Provide the (x, y) coordinate of the cell's center where the given text is located.  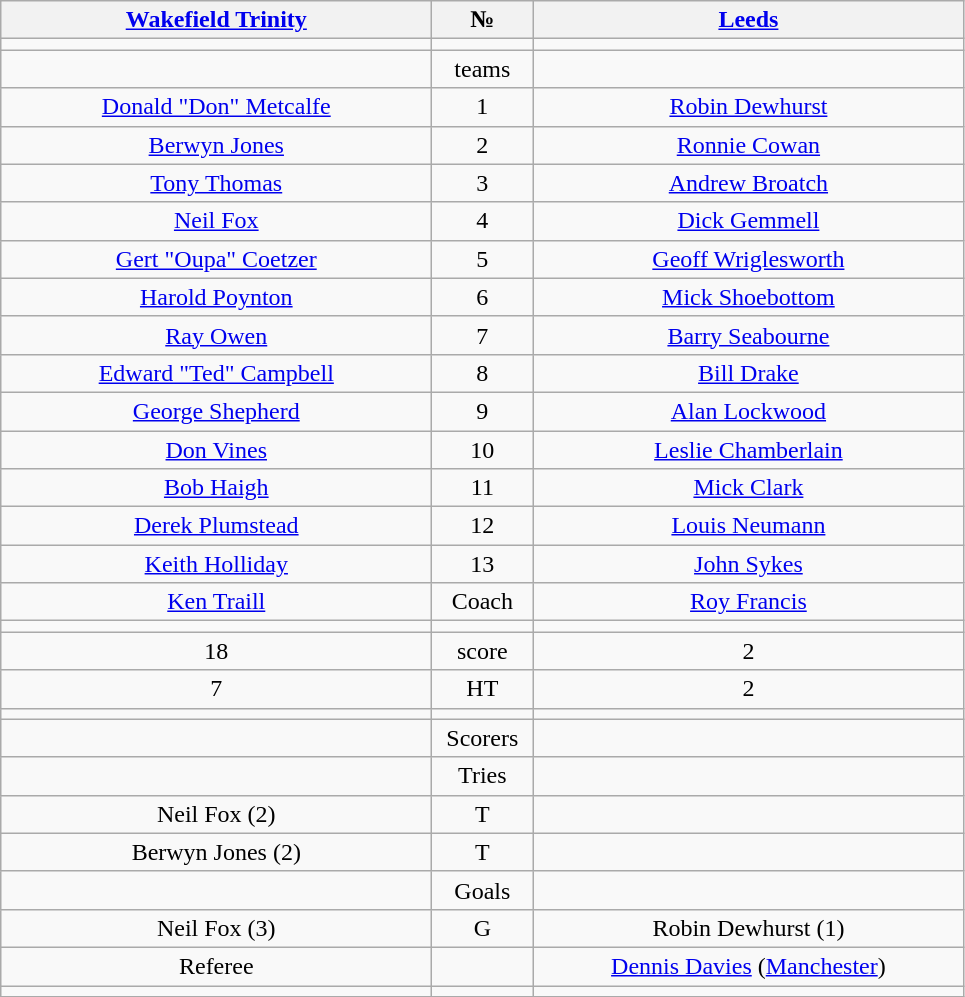
Wakefield Trinity (216, 20)
teams (482, 69)
Neil Fox (216, 221)
18 (216, 651)
6 (482, 297)
Neil Fox (3) (216, 928)
Roy Francis (748, 602)
HT (482, 689)
Tries (482, 776)
Mick Shoebottom (748, 297)
Harold Poynton (216, 297)
9 (482, 411)
Geoff Wriglesworth (748, 259)
score (482, 651)
Mick Clark (748, 488)
Barry Seabourne (748, 335)
Berwyn Jones (2) (216, 852)
10 (482, 449)
Donald "Don" Metcalfe (216, 107)
Dennis Davies (Manchester) (748, 966)
3 (482, 183)
4 (482, 221)
Robin Dewhurst (748, 107)
Goals (482, 890)
Andrew Broatch (748, 183)
12 (482, 526)
G (482, 928)
Referee (216, 966)
Ken Traill (216, 602)
Don Vines (216, 449)
1 (482, 107)
5 (482, 259)
11 (482, 488)
13 (482, 564)
Neil Fox (2) (216, 814)
Derek Plumstead (216, 526)
Ronnie Cowan (748, 145)
Edward "Ted" Campbell (216, 373)
Coach (482, 602)
Bill Drake (748, 373)
Alan Lockwood (748, 411)
Bob Haigh (216, 488)
Scorers (482, 738)
Keith Holliday (216, 564)
George Shepherd (216, 411)
Gert "Oupa" Coetzer (216, 259)
Leeds (748, 20)
8 (482, 373)
Berwyn Jones (216, 145)
Robin Dewhurst (1) (748, 928)
Louis Neumann (748, 526)
John Sykes (748, 564)
Ray Owen (216, 335)
Dick Gemmell (748, 221)
Leslie Chamberlain (748, 449)
№ (482, 20)
Tony Thomas (216, 183)
